Extract the [X, Y] coordinate from the center of the cell holding the provided text.  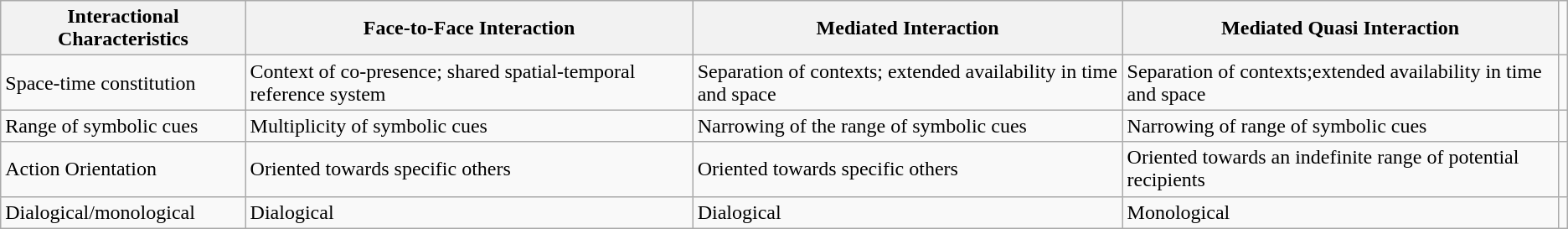
Context of co-presence; shared spatial-temporal reference system [469, 82]
Dialogical/monological [123, 212]
Range of symbolic cues [123, 126]
Monological [1340, 212]
Narrowing of range of symbolic cues [1340, 126]
Separation of contexts; extended availability in time and space [908, 82]
Action Orientation [123, 169]
Narrowing of the range of symbolic cues [908, 126]
Multiplicity of symbolic cues [469, 126]
Interactional Characteristics [123, 29]
Separation of contexts;extended availability in time and space [1340, 82]
Mediated Quasi Interaction [1340, 29]
Face-to-Face Interaction [469, 29]
Oriented towards an indefinite range of potential recipients [1340, 169]
Space-time constitution [123, 82]
Mediated Interaction [908, 29]
